Output the [X, Y] coordinate of the center of the cell containing the given text.  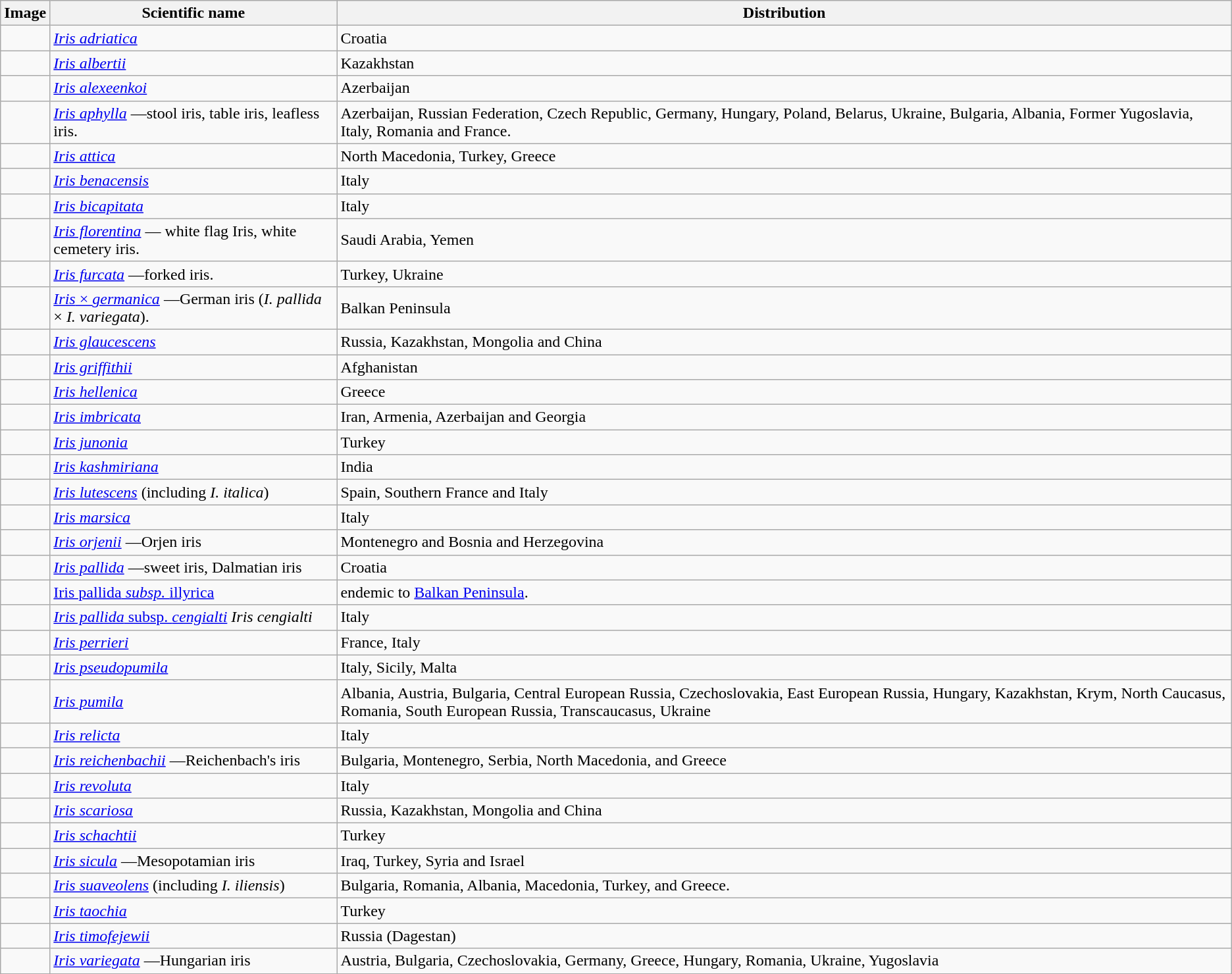
North Macedonia, Turkey, Greece [784, 156]
Image [25, 13]
Iris lutescens (including I. italica) [193, 492]
Iris marsica [193, 517]
Iris albertii [193, 63]
Iran, Armenia, Azerbaijan and Georgia [784, 417]
Iris pumila [193, 702]
Iris pallida subsp. cengialti Iris cengialti [193, 617]
Iris pallida —sweet iris, Dalmatian iris [193, 567]
Iraq, Turkey, Syria and Israel [784, 861]
Iris aphylla —stool iris, table iris, leafless iris. [193, 122]
Greece [784, 392]
Iris hellenica [193, 392]
Iris reichenbachii —Reichenbach's iris [193, 760]
Iris pallida subsp. illyrica [193, 592]
Iris kashmiriana [193, 467]
Iris junonia [193, 442]
Iris furcata —forked iris. [193, 274]
Iris variegata —Hungarian iris [193, 961]
Russia (Dagestan) [784, 936]
Scientific name [193, 13]
Iris scariosa [193, 811]
Iris adriatica [193, 38]
Iris suaveolens (including I. iliensis) [193, 886]
Iris orjenii —Orjen iris [193, 542]
Iris florentina — white flag Iris, white cemetery iris. [193, 240]
Iris timofejewii [193, 936]
Austria, Bulgaria, Czechoslovakia, Germany, Greece, Hungary, Romania, Ukraine, Yugoslavia [784, 961]
Iris schachtii [193, 836]
Iris × germanica —German iris (I. pallida × I. variegata). [193, 308]
endemic to Balkan Peninsula. [784, 592]
Iris benacensis [193, 181]
India [784, 467]
Afghanistan [784, 367]
Montenegro and Bosnia and Herzegovina [784, 542]
France, Italy [784, 642]
Saudi Arabia, Yemen [784, 240]
Azerbaijan [784, 88]
Iris imbricata [193, 417]
Iris perrieri [193, 642]
Iris griffithii [193, 367]
Iris sicula —Mesopotamian iris [193, 861]
Iris glaucescens [193, 342]
Iris relicta [193, 735]
Kazakhstan [784, 63]
Iris bicapitata [193, 206]
Iris attica [193, 156]
Iris revoluta [193, 785]
Italy, Sicily, Malta [784, 667]
Bulgaria, Montenegro, Serbia, North Macedonia, and Greece [784, 760]
Distribution [784, 13]
Balkan Peninsula [784, 308]
Iris pseudopumila [193, 667]
Iris alexeenkoi [193, 88]
Iris taochia [193, 911]
Bulgaria, Romania, Albania, Macedonia, Turkey, and Greece. [784, 886]
Turkey, Ukraine [784, 274]
Spain, Southern France and Italy [784, 492]
